Identify which cell holds the provided text, then report its (x, y) central coordinate. 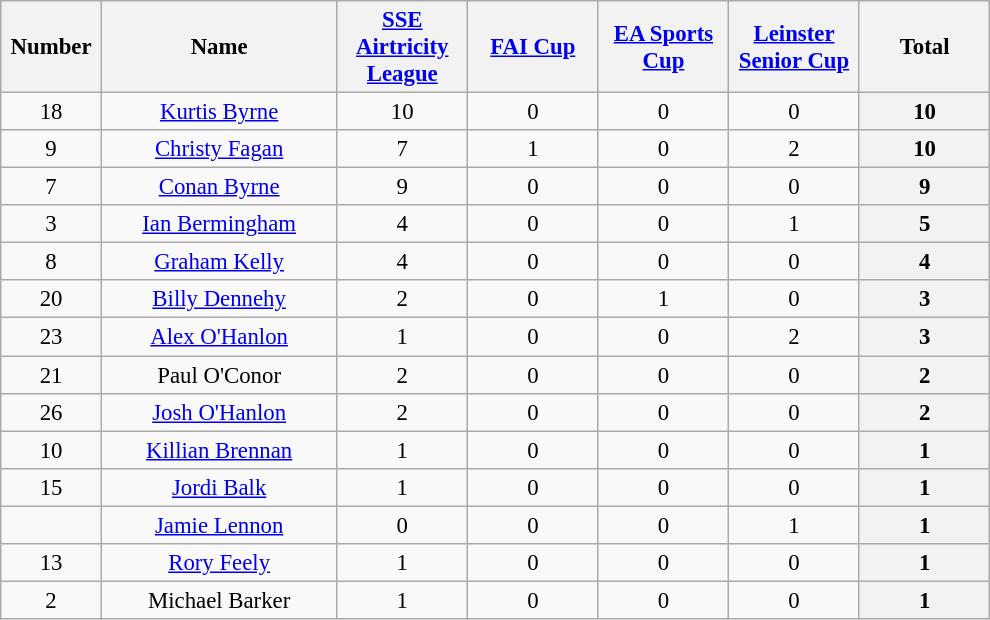
Ian Bermingham (219, 224)
Leinster Senior Cup (794, 47)
Rory Feely (219, 563)
Christy Fagan (219, 149)
8 (52, 262)
13 (52, 563)
Jordi Balk (219, 487)
Michael Barker (219, 600)
Billy Dennehy (219, 299)
Josh O'Hanlon (219, 412)
26 (52, 412)
23 (52, 337)
EA Sports Cup (664, 47)
Number (52, 47)
21 (52, 375)
Alex O'Hanlon (219, 337)
Paul O'Conor (219, 375)
18 (52, 112)
5 (924, 224)
Total (924, 47)
20 (52, 299)
Conan Byrne (219, 187)
SSE Airtricity League (402, 47)
Jamie Lennon (219, 525)
15 (52, 487)
Kurtis Byrne (219, 112)
FAI Cup (534, 47)
Graham Kelly (219, 262)
Name (219, 47)
Killian Brennan (219, 450)
